Capture the cell that displays the provided text and extract its (X, Y) central coordinate. 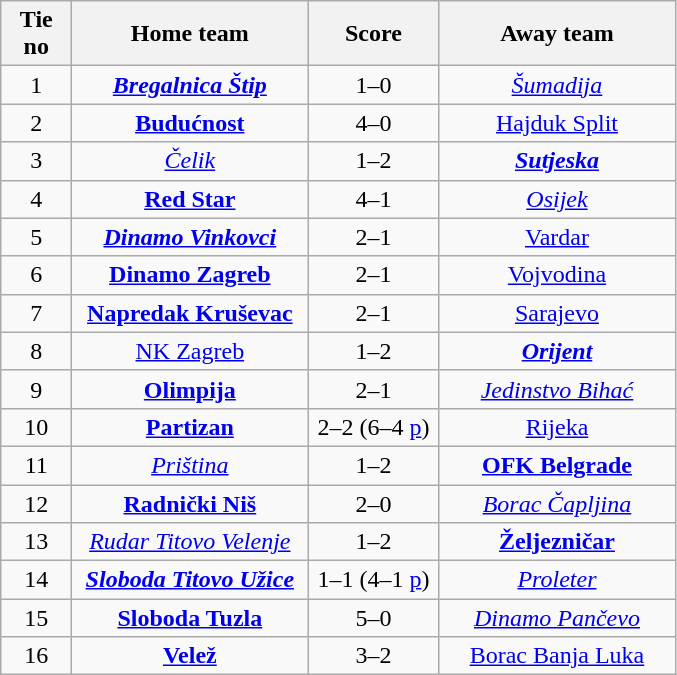
Sloboda Tuzla (190, 618)
Budućnost (190, 123)
14 (36, 580)
3–2 (374, 656)
11 (36, 465)
Tie no (36, 34)
2–0 (374, 503)
Vardar (557, 237)
7 (36, 313)
13 (36, 542)
16 (36, 656)
Home team (190, 34)
Rudar Titovo Velenje (190, 542)
Napredak Kruševac (190, 313)
12 (36, 503)
1–1 (4–1 p) (374, 580)
Hajduk Split (557, 123)
3 (36, 161)
Rijeka (557, 427)
1–0 (374, 85)
Čelik (190, 161)
Dinamo Pančevo (557, 618)
Radnički Niš (190, 503)
Velež (190, 656)
Vojvodina (557, 275)
2–2 (6–4 p) (374, 427)
10 (36, 427)
1 (36, 85)
Borac Banja Luka (557, 656)
Dinamo Vinkovci (190, 237)
OFK Belgrade (557, 465)
Away team (557, 34)
4 (36, 199)
2 (36, 123)
8 (36, 351)
Score (374, 34)
6 (36, 275)
Borac Čapljina (557, 503)
5 (36, 237)
Bregalnica Štip (190, 85)
Priština (190, 465)
Dinamo Zagreb (190, 275)
5–0 (374, 618)
Olimpija (190, 389)
Sutjeska (557, 161)
Željezničar (557, 542)
Sarajevo (557, 313)
15 (36, 618)
Sloboda Titovo Užice (190, 580)
4–1 (374, 199)
9 (36, 389)
NK Zagreb (190, 351)
Osijek (557, 199)
4–0 (374, 123)
Red Star (190, 199)
Orijent (557, 351)
Šumadija (557, 85)
Partizan (190, 427)
Jedinstvo Bihać (557, 389)
Proleter (557, 580)
